Extract the (X, Y) coordinate from the center of the cell holding the provided text.  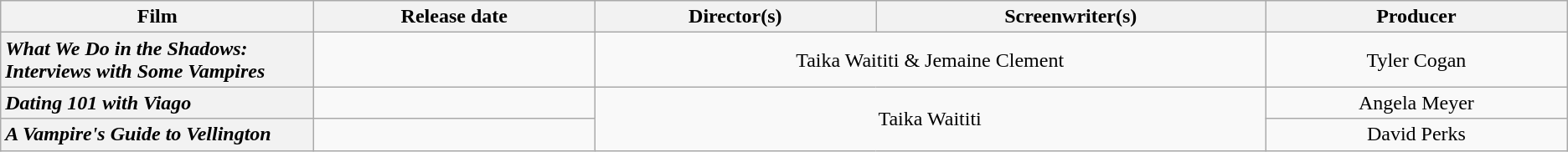
Director(s) (735, 17)
Taika Waititi (930, 119)
David Perks (1417, 134)
A Vampire's Guide to Vellington (157, 134)
Release date (454, 17)
Producer (1417, 17)
Angela Meyer (1417, 103)
Film (157, 17)
Screenwriter(s) (1070, 17)
Tyler Cogan (1417, 60)
Dating 101 with Viago (157, 103)
Taika Waititi & Jemaine Clement (930, 60)
What We Do in the Shadows: Interviews with Some Vampires (157, 60)
